Locate the cell with the specified text and output its [X, Y] center coordinate. 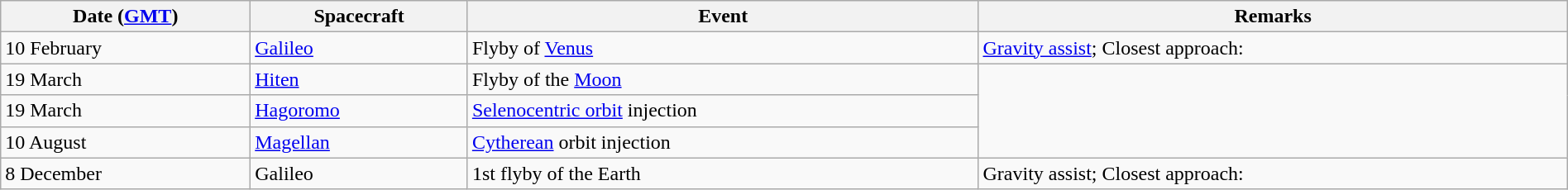
10 February [126, 48]
Flyby of the Moon [723, 79]
10 August [126, 142]
Spacecraft [359, 17]
8 December [126, 173]
Cytherean orbit injection [723, 142]
Event [723, 17]
Hagoromo [359, 111]
Magellan [359, 142]
Hiten [359, 79]
Flyby of Venus [723, 48]
1st flyby of the Earth [723, 173]
Date (GMT) [126, 17]
Remarks [1273, 17]
Selenocentric orbit injection [723, 111]
